Detect which cell encompasses the target text, then output its [x, y] center coordinate. 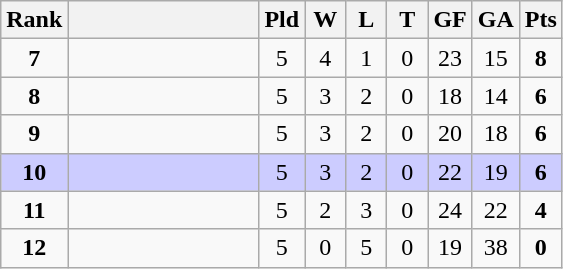
W [326, 20]
T [408, 20]
23 [450, 58]
14 [496, 96]
20 [450, 134]
GA [496, 20]
10 [34, 172]
38 [496, 248]
Pts [540, 20]
15 [496, 58]
24 [450, 210]
9 [34, 134]
11 [34, 210]
GF [450, 20]
12 [34, 248]
Pld [282, 20]
1 [366, 58]
Rank [34, 20]
7 [34, 58]
L [366, 20]
